Detect which cell encompasses the target text, then output its [x, y] center coordinate. 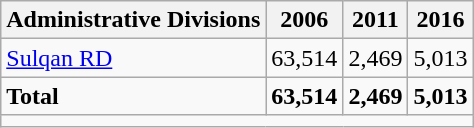
2016 [440, 20]
Administrative Divisions [134, 20]
Sulqan RD [134, 58]
Total [134, 96]
2006 [304, 20]
2011 [376, 20]
